Find where the given text appears and provide that cell's center as [X, Y] coordinate. 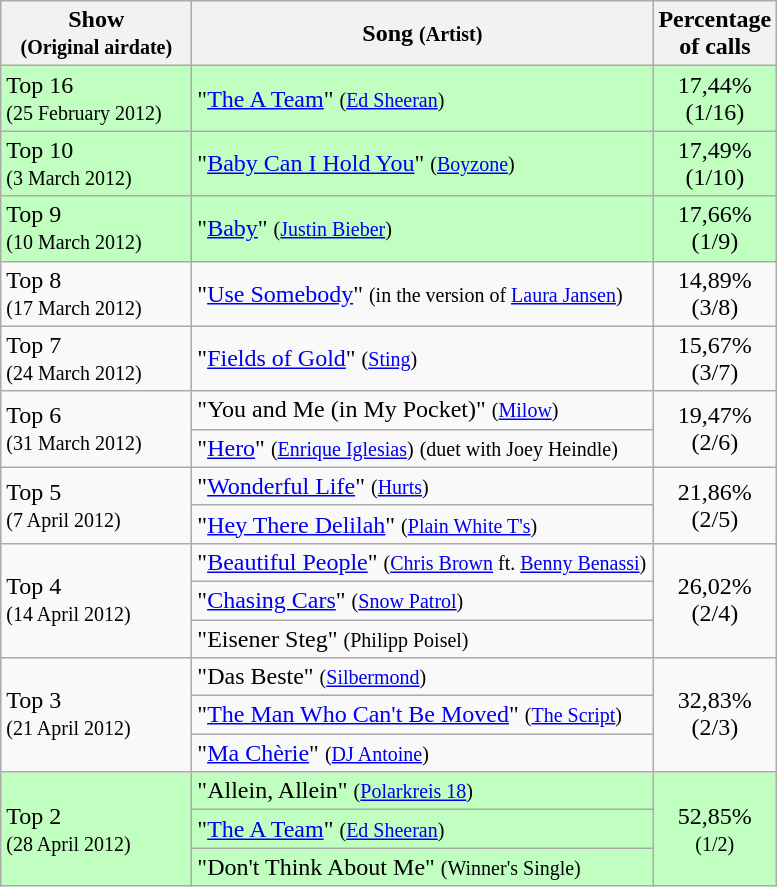
"Ma Chèrie" (DJ Antoine) [422, 753]
Top 10(3 March 2012) [96, 164]
"Fields of Gold" (Sting) [422, 358]
"Allein, Allein" (Polarkreis 18) [422, 791]
Percentage of calls [715, 34]
21,86% (2/5) [715, 505]
14,89% (3/8) [715, 294]
"The Man Who Can't Be Moved" (The Script) [422, 715]
"Use Somebody" (in the version of Laura Jansen) [422, 294]
Top 7(24 March 2012) [96, 358]
"Chasing Cars" (Snow Patrol) [422, 600]
32,83% (2/3) [715, 715]
"Wonderful Life" (Hurts) [422, 486]
"Don't Think About Me" (Winner's Single) [422, 867]
Top 8(17 March 2012) [96, 294]
Top 4(14 April 2012) [96, 600]
Top 5(7 April 2012) [96, 505]
19,47% (2/6) [715, 429]
17,49% (1/10) [715, 164]
Top 6(31 March 2012) [96, 429]
"Das Beste" (Silbermond) [422, 677]
26,02% (2/4) [715, 600]
"Hey There Delilah" (Plain White T's) [422, 524]
"Hero" (Enrique Iglesias) (duet with Joey Heindle) [422, 448]
15,67% (3/7) [715, 358]
"You and Me (in My Pocket)" (Milow) [422, 410]
Top 2(28 April 2012) [96, 829]
"Baby Can I Hold You" (Boyzone) [422, 164]
Top 16(25 February 2012) [96, 98]
"Beautiful People" (Chris Brown ft. Benny Benassi) [422, 562]
17,44% (1/16) [715, 98]
"Baby" (Justin Bieber) [422, 228]
"Eisener Steg" (Philipp Poisel) [422, 639]
Top 3(21 April 2012) [96, 715]
52,85% (1/2) [715, 829]
Song (Artist) [422, 34]
Top 9(10 March 2012) [96, 228]
17,66% (1/9) [715, 228]
Show(Original airdate) [96, 34]
